Provide the [x, y] coordinate of the cell's center where the given text is located.  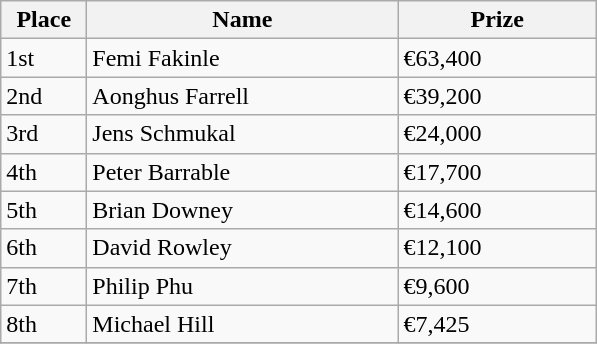
2nd [44, 96]
€63,400 [498, 58]
7th [44, 286]
Prize [498, 20]
Peter Barrable [242, 172]
Jens Schmukal [242, 134]
€14,600 [498, 210]
4th [44, 172]
€17,700 [498, 172]
Aonghus Farrell [242, 96]
1st [44, 58]
8th [44, 324]
€39,200 [498, 96]
Brian Downey [242, 210]
5th [44, 210]
David Rowley [242, 248]
Michael Hill [242, 324]
Femi Fakinle [242, 58]
€9,600 [498, 286]
€12,100 [498, 248]
Philip Phu [242, 286]
Place [44, 20]
Name [242, 20]
3rd [44, 134]
€24,000 [498, 134]
6th [44, 248]
€7,425 [498, 324]
